Return (X, Y) of the center of cell containing provided text 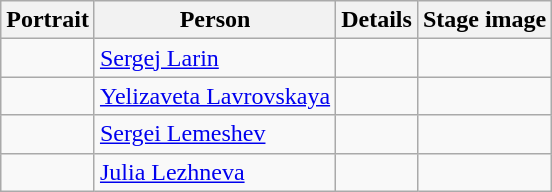
Julia Lezhneva (214, 172)
Yelizaveta Lavrovskaya (214, 96)
Details (377, 20)
Sergei Lemeshev (214, 134)
Sergej Larin (214, 58)
Stage image (484, 20)
Person (214, 20)
Portrait (48, 20)
